Return (x, y) of the center of cell containing provided text 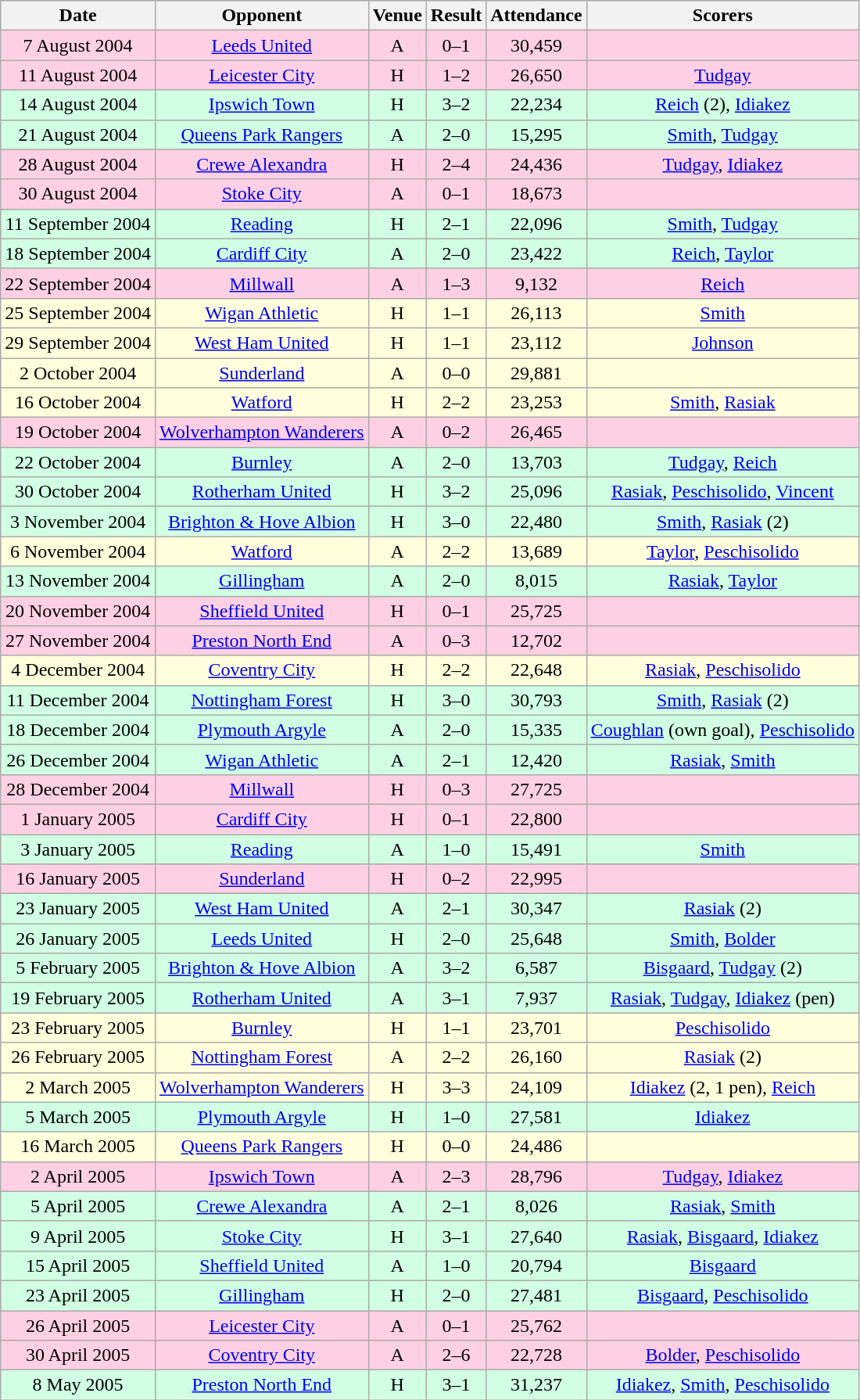
Rasiak, Peschisolido, Vincent (722, 492)
3 November 2004 (78, 522)
22 October 2004 (78, 462)
14 August 2004 (78, 105)
13,703 (536, 462)
26,650 (536, 75)
28 August 2004 (78, 164)
25,762 (536, 1326)
5 March 2005 (78, 1117)
Scorers (722, 16)
3–3 (456, 1087)
22,995 (536, 879)
22 September 2004 (78, 283)
19 February 2005 (78, 998)
Bisgaard, Peschisolido (722, 1295)
13 November 2004 (78, 581)
Reich, Taylor (722, 253)
15,295 (536, 135)
23,112 (536, 343)
27,725 (536, 789)
30,459 (536, 45)
Bolder, Peschisolido (722, 1355)
23,253 (536, 403)
Bisgaard (722, 1265)
Peschisolido (722, 1028)
7,937 (536, 998)
Idiakez (2, 1 pen), Reich (722, 1087)
1 January 2005 (78, 819)
15,491 (536, 849)
22,728 (536, 1355)
Result (456, 16)
Reich (2), Idiakez (722, 105)
15 April 2005 (78, 1265)
22,648 (536, 670)
16 October 2004 (78, 403)
18 September 2004 (78, 253)
1–2 (456, 75)
30,347 (536, 909)
21 August 2004 (78, 135)
8 May 2005 (78, 1385)
9,132 (536, 283)
8,015 (536, 581)
26 February 2005 (78, 1057)
27,481 (536, 1295)
11 December 2004 (78, 700)
Rasiak, Tudgay, Idiakez (pen) (722, 998)
30 October 2004 (78, 492)
2–3 (456, 1176)
12,420 (536, 759)
30 April 2005 (78, 1355)
26,113 (536, 313)
Rasiak, Peschisolido (722, 670)
28 December 2004 (78, 789)
Rasiak, Bisgaard, Idiakez (722, 1236)
Reich (722, 283)
25 September 2004 (78, 313)
25,725 (536, 611)
23 April 2005 (78, 1295)
Idiakez (722, 1117)
28,796 (536, 1176)
Smith, Bolder (722, 939)
20,794 (536, 1265)
2 April 2005 (78, 1176)
5 April 2005 (78, 1206)
26 December 2004 (78, 759)
Bisgaard, Tudgay (2) (722, 968)
27,640 (536, 1236)
26,465 (536, 433)
12,702 (536, 641)
6,587 (536, 968)
24,109 (536, 1087)
29 September 2004 (78, 343)
19 October 2004 (78, 433)
Johnson (722, 343)
11 August 2004 (78, 75)
Tudgay, Reich (722, 462)
Attendance (536, 16)
6 November 2004 (78, 551)
Coughlan (own goal), Peschisolido (722, 730)
Opponent (261, 16)
8,026 (536, 1206)
20 November 2004 (78, 611)
25,096 (536, 492)
2 March 2005 (78, 1087)
16 March 2005 (78, 1147)
22,480 (536, 522)
23,701 (536, 1028)
Venue (397, 16)
9 April 2005 (78, 1236)
Rasiak, Taylor (722, 581)
Taylor, Peschisolido (722, 551)
13,689 (536, 551)
Smith, Rasiak (722, 403)
11 September 2004 (78, 224)
2 October 2004 (78, 373)
Date (78, 16)
Tudgay (722, 75)
7 August 2004 (78, 45)
24,436 (536, 164)
22,096 (536, 224)
23 February 2005 (78, 1028)
3 January 2005 (78, 849)
1–3 (456, 283)
22,234 (536, 105)
18,673 (536, 194)
26 January 2005 (78, 939)
30,793 (536, 700)
29,881 (536, 373)
18 December 2004 (78, 730)
27,581 (536, 1117)
15,335 (536, 730)
27 November 2004 (78, 641)
25,648 (536, 939)
31,237 (536, 1385)
2–4 (456, 164)
5 February 2005 (78, 968)
23,422 (536, 253)
16 January 2005 (78, 879)
2–6 (456, 1355)
26 April 2005 (78, 1326)
26,160 (536, 1057)
22,800 (536, 819)
4 December 2004 (78, 670)
23 January 2005 (78, 909)
Idiakez, Smith, Peschisolido (722, 1385)
24,486 (536, 1147)
30 August 2004 (78, 194)
